Search for the cell housing the specified text and yield its [X, Y] center coordinate. 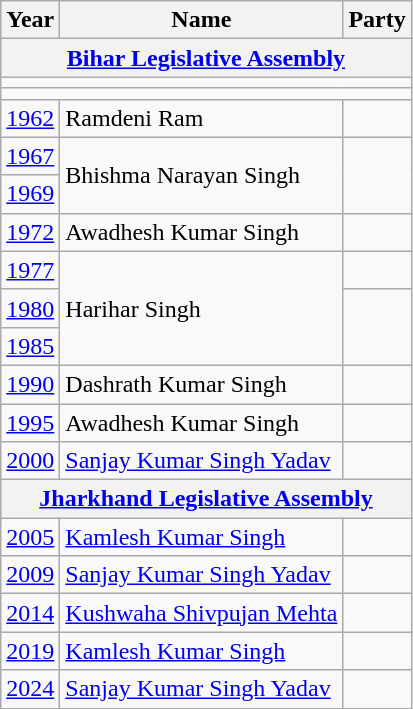
Harihar Singh [202, 308]
1977 [30, 270]
1967 [30, 156]
Year [30, 20]
Jharkhand Legislative Assembly [206, 499]
Ramdeni Ram [202, 118]
Bhishma Narayan Singh [202, 175]
Bihar Legislative Assembly [206, 58]
2024 [30, 689]
1972 [30, 232]
1985 [30, 346]
Kushwaha Shivpujan Mehta [202, 613]
Party [377, 20]
1962 [30, 118]
1969 [30, 194]
2000 [30, 461]
1995 [30, 423]
2005 [30, 537]
1980 [30, 308]
Name [202, 20]
Dashrath Kumar Singh [202, 384]
2019 [30, 651]
2009 [30, 575]
1990 [30, 384]
2014 [30, 613]
